For the text-containing cell, return its midpoint in [x, y] coordinate format. 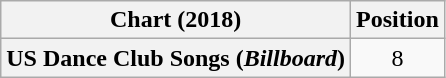
Position [398, 20]
Chart (2018) [176, 20]
8 [398, 58]
US Dance Club Songs (Billboard) [176, 58]
